Capture the cell that displays the provided text and extract its [X, Y] central coordinate. 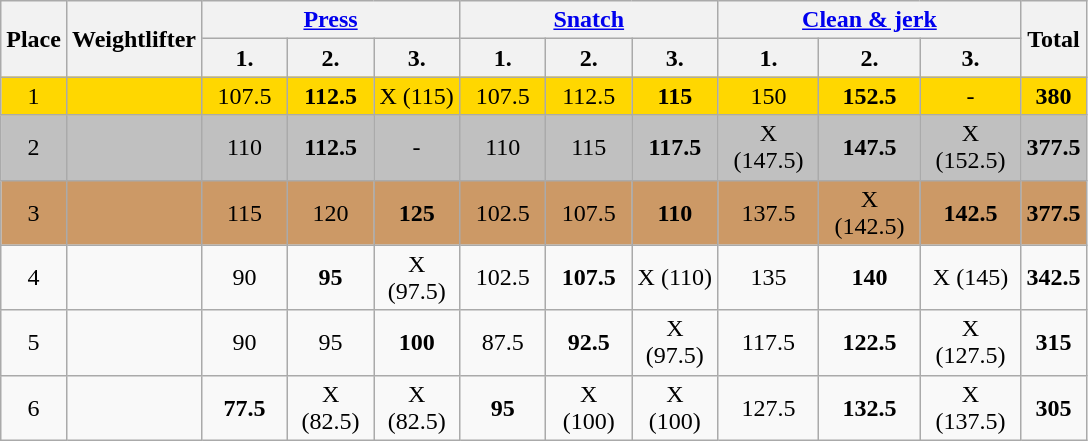
125 [417, 212]
X (152.5) [970, 148]
X (137.5) [970, 408]
120 [331, 212]
137.5 [768, 212]
X (110) [675, 278]
87.5 [503, 342]
Clean & jerk [870, 20]
1 [34, 96]
Snatch [589, 20]
142.5 [970, 212]
342.5 [1054, 278]
Weightlifter [134, 39]
147.5 [870, 148]
4 [34, 278]
92.5 [589, 342]
77.5 [244, 408]
100 [417, 342]
5 [34, 342]
2 [34, 148]
380 [1054, 96]
6 [34, 408]
152.5 [870, 96]
127.5 [768, 408]
Place [34, 39]
X (147.5) [768, 148]
X (115) [417, 96]
3 [34, 212]
315 [1054, 342]
Press [330, 20]
Total [1054, 39]
140 [870, 278]
305 [1054, 408]
132.5 [870, 408]
135 [768, 278]
X (145) [970, 278]
X (142.5) [870, 212]
122.5 [870, 342]
150 [768, 96]
X (127.5) [970, 342]
